Pinpoint the cell where the given text exists, returning its (X, Y) midpoint coordinate. 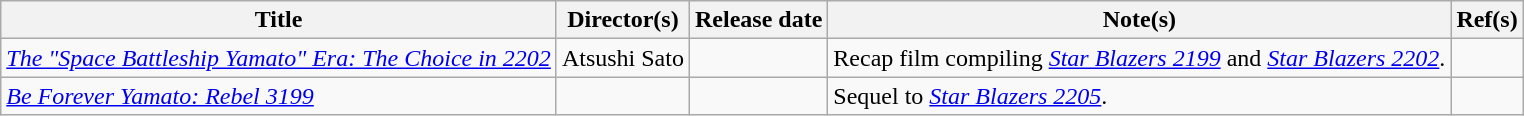
Atsushi Sato (622, 58)
Be Forever Yamato: Rebel 3199 (279, 96)
Sequel to Star Blazers 2205. (1140, 96)
Note(s) (1140, 20)
Title (279, 20)
The "Space Battleship Yamato" Era: The Choice in 2202 (279, 58)
Recap film compiling Star Blazers 2199 and Star Blazers 2202. (1140, 58)
Release date (758, 20)
Ref(s) (1487, 20)
Director(s) (622, 20)
